Return the (X, Y) coordinate for the center point of the cell that contains the specified text.  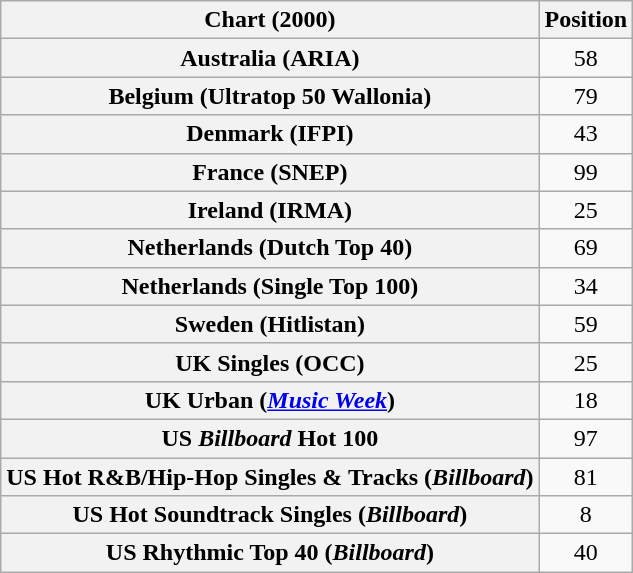
Netherlands (Dutch Top 40) (270, 248)
UK Singles (OCC) (270, 362)
France (SNEP) (270, 172)
8 (586, 515)
Netherlands (Single Top 100) (270, 286)
43 (586, 134)
Position (586, 20)
Denmark (IFPI) (270, 134)
Chart (2000) (270, 20)
US Rhythmic Top 40 (Billboard) (270, 553)
Ireland (IRMA) (270, 210)
99 (586, 172)
18 (586, 400)
Sweden (Hitlistan) (270, 324)
US Billboard Hot 100 (270, 438)
40 (586, 553)
58 (586, 58)
Australia (ARIA) (270, 58)
97 (586, 438)
US Hot Soundtrack Singles (Billboard) (270, 515)
34 (586, 286)
59 (586, 324)
69 (586, 248)
Belgium (Ultratop 50 Wallonia) (270, 96)
81 (586, 477)
UK Urban (Music Week) (270, 400)
US Hot R&B/Hip-Hop Singles & Tracks (Billboard) (270, 477)
79 (586, 96)
